Find where the given text appears and provide that cell's center as (X, Y) coordinate. 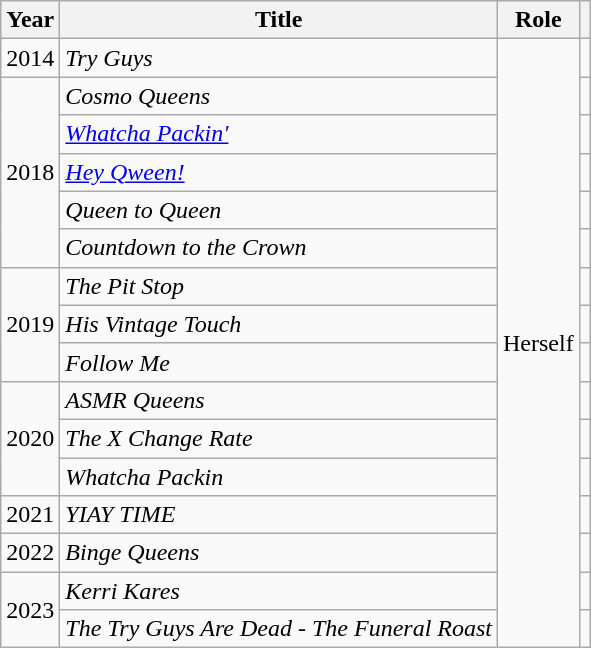
Follow Me (279, 362)
Title (279, 20)
2014 (30, 58)
2023 (30, 610)
Countdown to the Crown (279, 248)
2022 (30, 553)
The X Change Rate (279, 438)
His Vintage Touch (279, 324)
Binge Queens (279, 553)
The Pit Stop (279, 286)
Cosmo Queens (279, 96)
ASMR Queens (279, 400)
Whatcha Packin (279, 477)
2019 (30, 324)
The Try Guys Are Dead - The Funeral Roast (279, 629)
Herself (539, 344)
Role (539, 20)
Kerri Kares (279, 591)
Whatcha Packin' (279, 134)
Try Guys (279, 58)
Hey Qween! (279, 172)
Queen to Queen (279, 210)
2020 (30, 438)
2018 (30, 172)
YIAY TIME (279, 515)
Year (30, 20)
2021 (30, 515)
